Provide the (X, Y) coordinate of the cell's center where the given text is located.  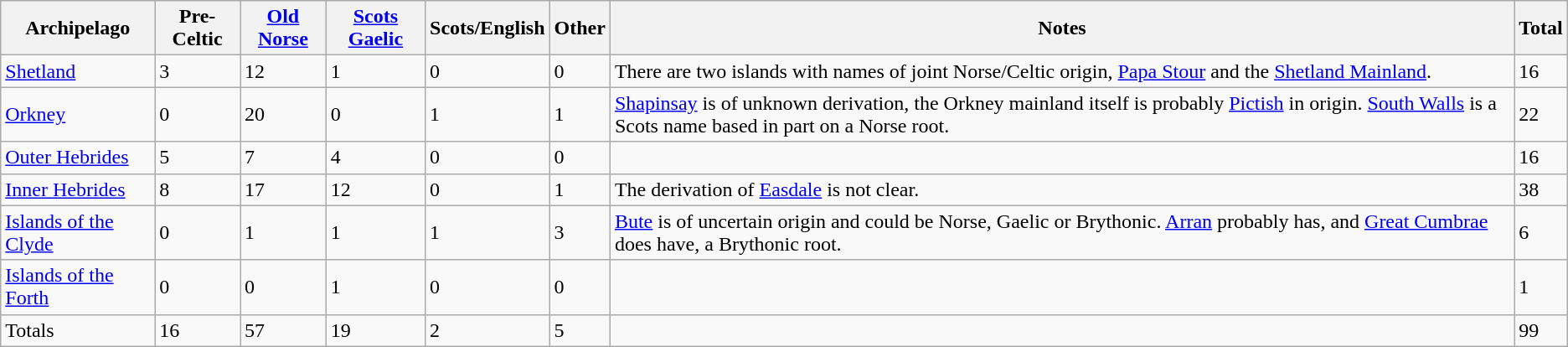
38 (1541, 189)
57 (283, 330)
Scots/English (487, 28)
6 (1541, 233)
Pre-Celtic (198, 28)
Inner Hebrides (78, 189)
8 (198, 189)
Other (580, 28)
Outer Hebrides (78, 158)
Notes (1062, 28)
19 (375, 330)
7 (283, 158)
Scots Gaelic (375, 28)
22 (1541, 114)
Totals (78, 330)
4 (375, 158)
Archipelago (78, 28)
The derivation of Easdale is not clear. (1062, 189)
There are two islands with names of joint Norse/Celtic origin, Papa Stour and the Shetland Mainland. (1062, 71)
2 (487, 330)
Orkney (78, 114)
Shetland (78, 71)
Total (1541, 28)
Bute is of uncertain origin and could be Norse, Gaelic or Brythonic. Arran probably has, and Great Cumbrae does have, a Brythonic root. (1062, 233)
99 (1541, 330)
17 (283, 189)
20 (283, 114)
Islands of the Clyde (78, 233)
Old Norse (283, 28)
Islands of the Forth (78, 287)
